Locate the cell with the specified text and output its (X, Y) center coordinate. 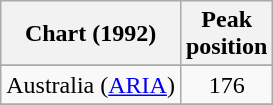
Australia (ARIA) (91, 85)
176 (226, 85)
Chart (1992) (91, 34)
Peakposition (226, 34)
